From the cell containing the given text, extract its center point as [X, Y] coordinate. 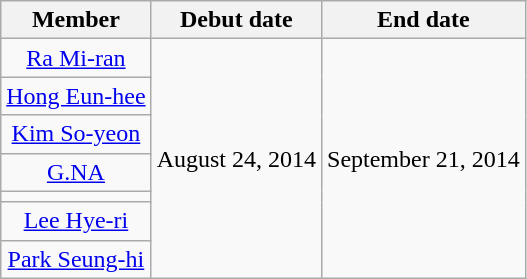
Park Seung-hi [76, 259]
End date [424, 20]
Debut date [236, 20]
August 24, 2014 [236, 158]
Member [76, 20]
Lee Hye-ri [76, 221]
Ra Mi-ran [76, 58]
G.NA [76, 172]
Hong Eun-hee [76, 96]
September 21, 2014 [424, 158]
Kim So-yeon [76, 134]
